Detect which cell encompasses the target text, then output its (x, y) center coordinate. 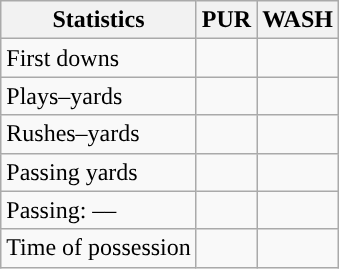
First downs (99, 58)
Plays–yards (99, 96)
WASH (298, 20)
Time of possession (99, 248)
Passing yards (99, 172)
Rushes–yards (99, 134)
Passing: –– (99, 210)
Statistics (99, 20)
PUR (226, 20)
